Output the [x, y] coordinate of the center of the cell containing the given text.  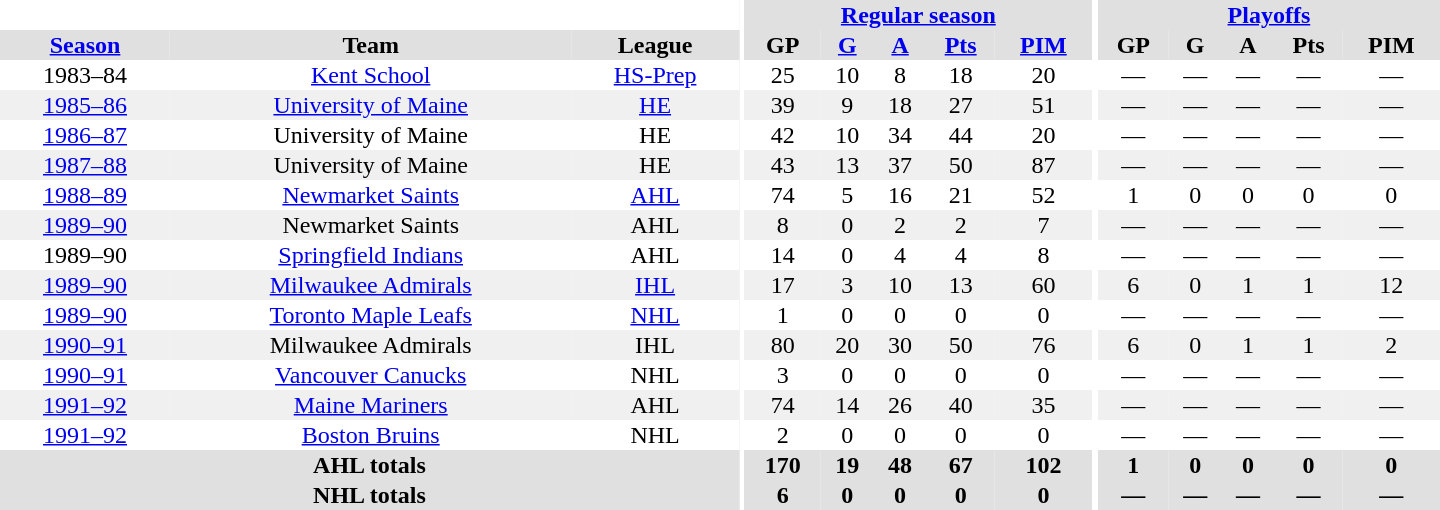
39 [783, 105]
30 [900, 345]
Maine Mariners [370, 405]
26 [900, 405]
Season [85, 45]
16 [900, 195]
Boston Bruins [370, 435]
27 [960, 105]
1988–89 [85, 195]
Playoffs [1269, 15]
48 [900, 465]
1985–86 [85, 105]
19 [848, 465]
51 [1044, 105]
NHL totals [370, 495]
25 [783, 75]
Springfield Indians [370, 255]
40 [960, 405]
9 [848, 105]
60 [1044, 285]
Regular season [918, 15]
44 [960, 135]
43 [783, 165]
Toronto Maple Leafs [370, 315]
35 [1044, 405]
HS-Prep [654, 75]
1983–84 [85, 75]
AHL totals [370, 465]
42 [783, 135]
1987–88 [85, 165]
87 [1044, 165]
1986–87 [85, 135]
52 [1044, 195]
12 [1392, 285]
Team [370, 45]
Vancouver Canucks [370, 375]
21 [960, 195]
League [654, 45]
17 [783, 285]
76 [1044, 345]
102 [1044, 465]
37 [900, 165]
5 [848, 195]
Kent School [370, 75]
7 [1044, 225]
170 [783, 465]
34 [900, 135]
67 [960, 465]
80 [783, 345]
